For the text-containing cell, return its midpoint in (x, y) coordinate format. 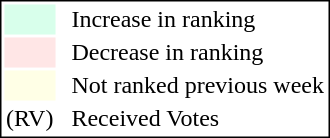
(RV) (29, 119)
Increase in ranking (198, 19)
Received Votes (198, 119)
Not ranked previous week (198, 85)
Decrease in ranking (198, 53)
